Return the [X, Y] coordinate for the center point of the cell that contains the specified text.  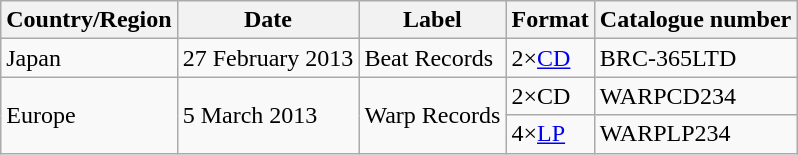
Catalogue number [695, 20]
4×LP [550, 134]
WARPLP234 [695, 134]
Format [550, 20]
5 March 2013 [268, 115]
Beat Records [432, 58]
Japan [89, 58]
Warp Records [432, 115]
Europe [89, 115]
Country/Region [89, 20]
Label [432, 20]
27 February 2013 [268, 58]
BRC-365LTD [695, 58]
Date [268, 20]
WARPCD234 [695, 96]
